Return the (x, y) coordinate for the center point of the cell that contains the specified text.  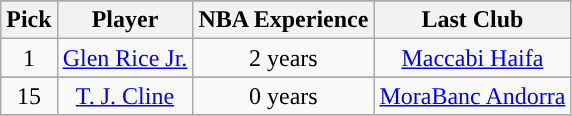
NBA Experience (284, 20)
MoraBanc Andorra (472, 96)
15 (29, 96)
T. J. Cline (125, 96)
Glen Rice Jr. (125, 58)
0 years (284, 96)
Last Club (472, 20)
Pick (29, 20)
1 (29, 58)
Player (125, 20)
2 years (284, 58)
Maccabi Haifa (472, 58)
